Provide the [X, Y] coordinate of the cell's center where the given text is located.  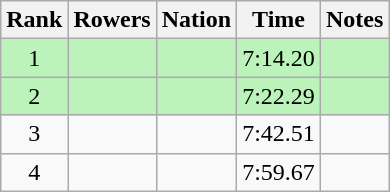
7:14.20 [279, 58]
7:42.51 [279, 134]
1 [34, 58]
7:59.67 [279, 172]
Rowers [112, 20]
Time [279, 20]
4 [34, 172]
Notes [354, 20]
Nation [196, 20]
Rank [34, 20]
7:22.29 [279, 96]
3 [34, 134]
2 [34, 96]
